Pinpoint the cell where the given text exists, returning its [X, Y] midpoint coordinate. 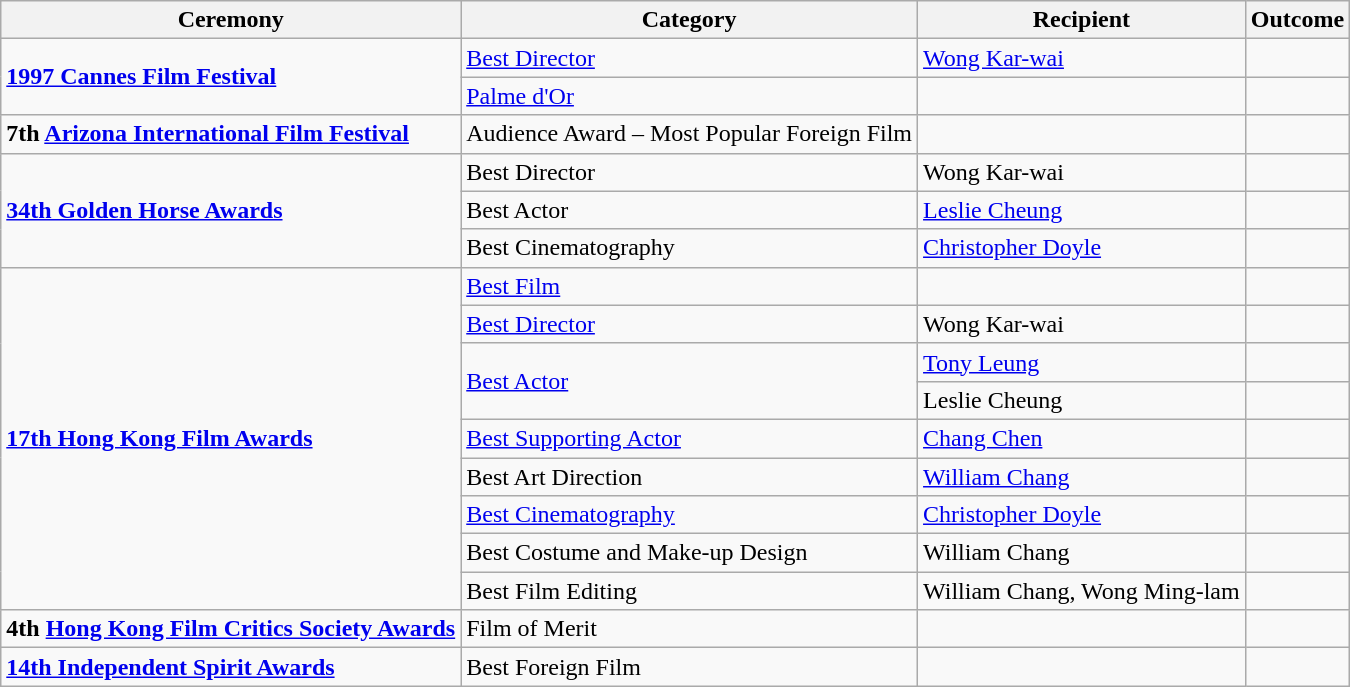
Best Film Editing [690, 591]
Recipient [1082, 20]
Outcome [1297, 20]
4th Hong Kong Film Critics Society Awards [231, 629]
Category [690, 20]
34th Golden Horse Awards [231, 210]
Film of Merit [690, 629]
Chang Chen [1082, 438]
7th Arizona International Film Festival [231, 134]
Best Art Direction [690, 477]
Audience Award – Most Popular Foreign Film [690, 134]
Best Film [690, 286]
Ceremony [231, 20]
Palme d'Or [690, 96]
Best Costume and Make-up Design [690, 553]
14th Independent Spirit Awards [231, 667]
Tony Leung [1082, 362]
1997 Cannes Film Festival [231, 77]
William Chang, Wong Ming-lam [1082, 591]
17th Hong Kong Film Awards [231, 438]
Best Supporting Actor [690, 438]
Best Foreign Film [690, 667]
